Return [X, Y] of the center of cell containing provided text 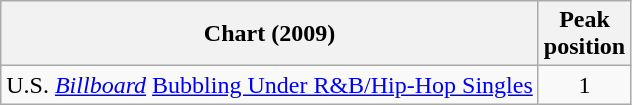
Chart (2009) [270, 34]
U.S. Billboard Bubbling Under R&B/Hip-Hop Singles [270, 85]
1 [584, 85]
Peakposition [584, 34]
